Find where the given text appears and provide that cell's center as (X, Y) coordinate. 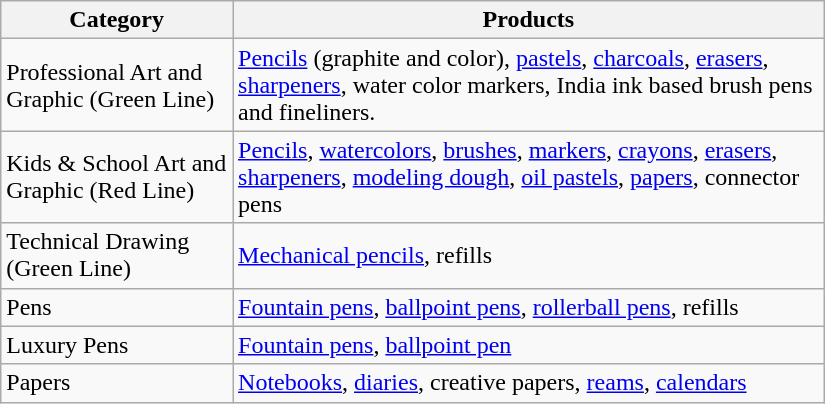
Papers (117, 383)
Kids & School Art and Graphic (Red Line) (117, 177)
Category (117, 20)
Products (529, 20)
Pencils, watercolors, brushes, markers, crayons, erasers, sharpeners, modeling dough, oil pastels, papers, connector pens (529, 177)
Mechanical pencils, refills (529, 256)
Pens (117, 307)
Notebooks, diaries, creative papers, reams, calendars (529, 383)
Fountain pens, ballpoint pens, rollerball pens, refills (529, 307)
Pencils (graphite and color), pastels, charcoals, erasers, sharpeners, water color markers, India ink based brush pens and fineliners. (529, 85)
Professional Art and Graphic (Green Line) (117, 85)
Technical Drawing (Green Line) (117, 256)
Fountain pens, ballpoint pen (529, 345)
Luxury Pens (117, 345)
